Determine the (x, y) coordinate at the center of the cell enclosing the given text.  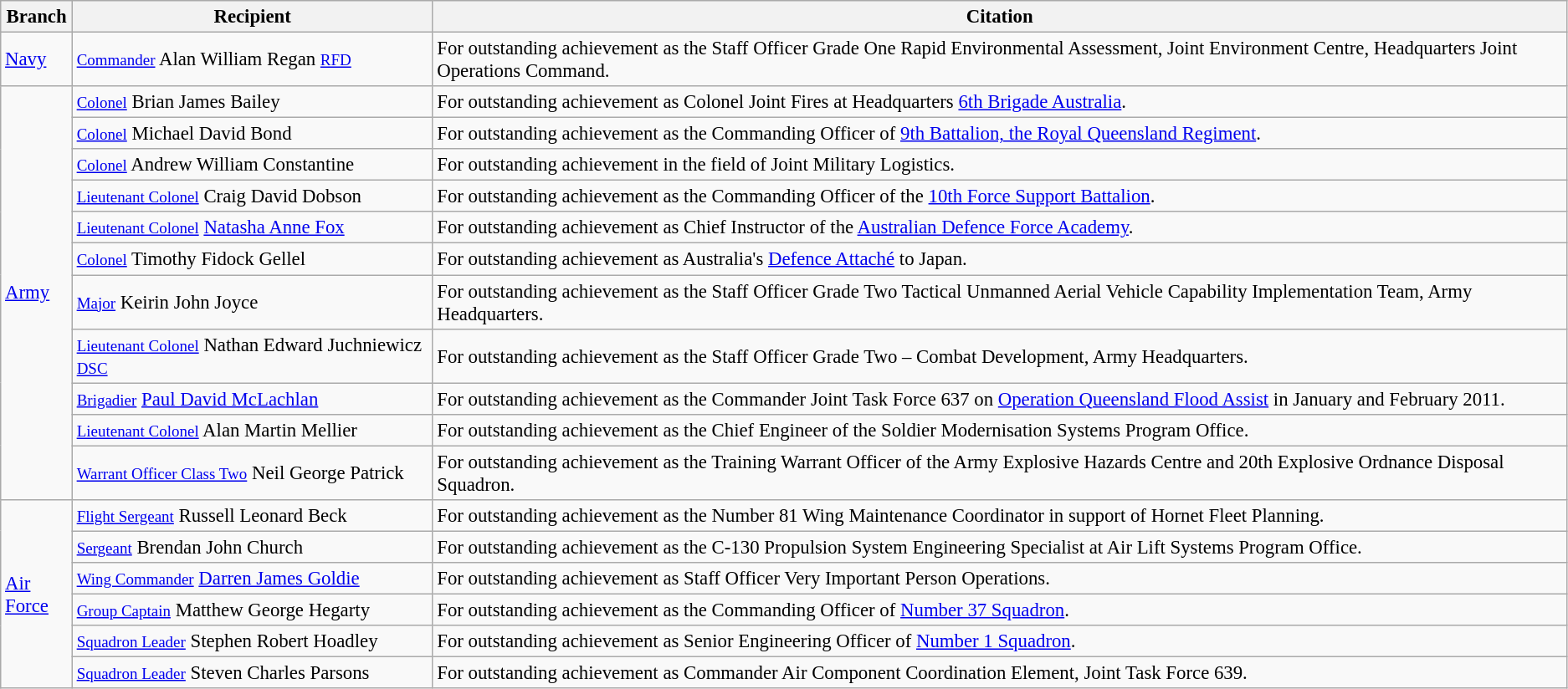
For outstanding achievement as the Staff Officer Grade Two – Combat Development, Army Headquarters. (1000, 356)
Warrant Officer Class Two Neil George Patrick (253, 473)
Branch (37, 17)
Navy (37, 60)
Squadron Leader Steven Charles Parsons (253, 673)
For outstanding achievement as Australia's Defence Attaché to Japan. (1000, 259)
For outstanding achievement as the Number 81 Wing Maintenance Coordinator in support of Hornet Fleet Planning. (1000, 516)
For outstanding achievement as the C-130 Propulsion System Engineering Specialist at Air Lift Systems Program Office. (1000, 547)
Squadron Leader Stephen Robert Hoadley (253, 641)
Group Captain Matthew George Hegarty (253, 610)
For outstanding achievement as the Commanding Officer of 9th Battalion, the Royal Queensland Regiment. (1000, 134)
Sergeant Brendan John Church (253, 547)
Lieutenant Colonel Natasha Anne Fox (253, 228)
Army (37, 293)
For outstanding achievement in the field of Joint Military Logistics. (1000, 165)
Wing Commander Darren James Goldie (253, 579)
For outstanding achievement as Commander Air Component Coordination Element, Joint Task Force 639. (1000, 673)
Colonel Timothy Fidock Gellel (253, 259)
Flight Sergeant Russell Leonard Beck (253, 516)
Commander Alan William Regan RFD (253, 60)
Colonel Andrew William Constantine (253, 165)
For outstanding achievement as the Commander Joint Task Force 637 on Operation Queensland Flood Assist in January and February 2011. (1000, 399)
For outstanding achievement as Colonel Joint Fires at Headquarters 6th Brigade Australia. (1000, 102)
Colonel Michael David Bond (253, 134)
For outstanding achievement as Staff Officer Very Important Person Operations. (1000, 579)
Lieutenant Colonel Nathan Edward Juchniewicz DSC (253, 356)
Lieutenant Colonel Alan Martin Mellier (253, 430)
Air Force (37, 595)
For outstanding achievement as Chief Instructor of the Australian Defence Force Academy. (1000, 228)
For outstanding achievement as the Chief Engineer of the Soldier Modernisation Systems Program Office. (1000, 430)
For outstanding achievement as the Training Warrant Officer of the Army Explosive Hazards Centre and 20th Explosive Ordnance Disposal Squadron. (1000, 473)
For outstanding achievement as Senior Engineering Officer of Number 1 Squadron. (1000, 641)
Colonel Brian James Bailey (253, 102)
Brigadier Paul David McLachlan (253, 399)
Citation (1000, 17)
For outstanding achievement as the Staff Officer Grade Two Tactical Unmanned Aerial Vehicle Capability Implementation Team, Army Headquarters. (1000, 303)
For outstanding achievement as the Commanding Officer of the 10th Force Support Battalion. (1000, 196)
Major Keirin John Joyce (253, 303)
Lieutenant Colonel Craig David Dobson (253, 196)
Recipient (253, 17)
For outstanding achievement as the Commanding Officer of Number 37 Squadron. (1000, 610)
